Search for the cell housing the specified text and yield its (X, Y) center coordinate. 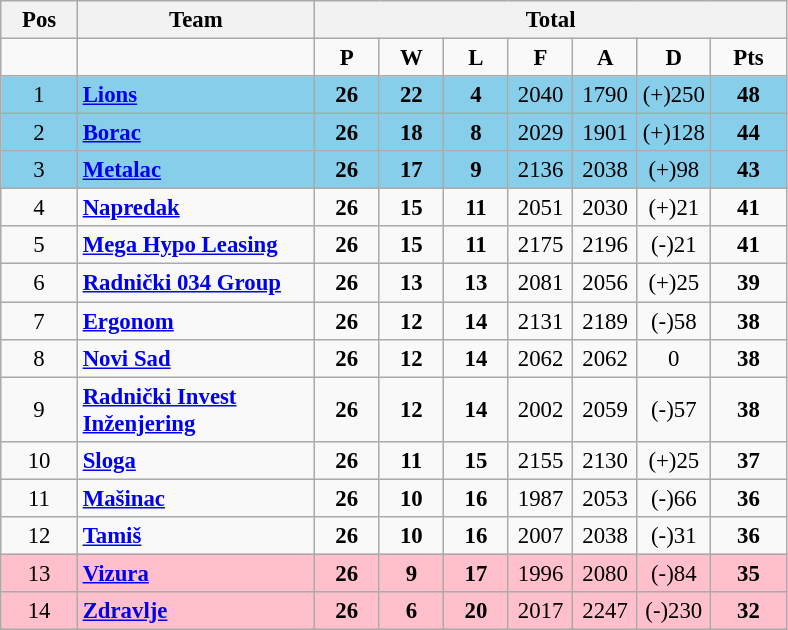
(-)57 (674, 410)
(-)21 (674, 245)
(+)128 (674, 133)
2247 (606, 611)
2040 (540, 95)
D (674, 58)
2029 (540, 133)
22 (412, 95)
Sloga (196, 460)
0 (674, 358)
Radnički 034 Group (196, 283)
Napredak (196, 208)
(-)58 (674, 321)
2136 (540, 170)
Pts (748, 58)
W (412, 58)
(+)250 (674, 95)
(-)31 (674, 536)
7 (40, 321)
2130 (606, 460)
37 (748, 460)
5 (40, 245)
18 (412, 133)
44 (748, 133)
2030 (606, 208)
Lions (196, 95)
2189 (606, 321)
Novi Sad (196, 358)
2007 (540, 536)
(-)66 (674, 498)
43 (748, 170)
48 (748, 95)
1987 (540, 498)
2002 (540, 410)
2081 (540, 283)
2131 (540, 321)
1 (40, 95)
(-)230 (674, 611)
Tamiš (196, 536)
(+)21 (674, 208)
2056 (606, 283)
Vizura (196, 573)
A (606, 58)
2051 (540, 208)
39 (748, 283)
(+)98 (674, 170)
20 (476, 611)
Metalac (196, 170)
Total (550, 20)
F (540, 58)
1996 (540, 573)
1901 (606, 133)
2196 (606, 245)
Ergonom (196, 321)
Borac (196, 133)
2175 (540, 245)
2 (40, 133)
2155 (540, 460)
Team (196, 20)
2017 (540, 611)
2059 (606, 410)
1790 (606, 95)
(-)84 (674, 573)
Mega Hypo Leasing (196, 245)
Zdravlje (196, 611)
2080 (606, 573)
2053 (606, 498)
32 (748, 611)
35 (748, 573)
Mašinac (196, 498)
Pos (40, 20)
P (346, 58)
3 (40, 170)
L (476, 58)
Radnički Invest Inženjering (196, 410)
